Search for the cell housing the specified text and yield its (X, Y) center coordinate. 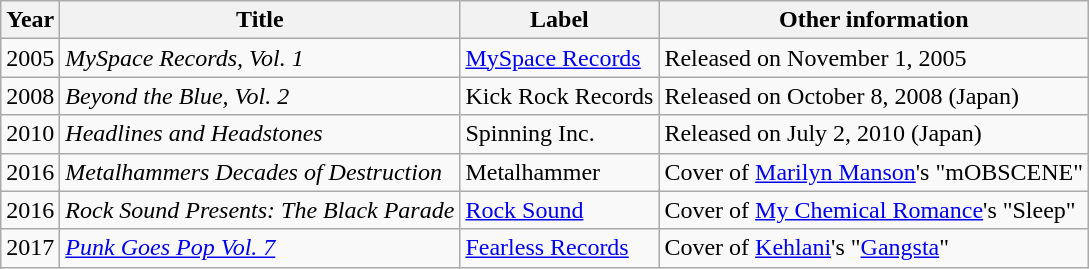
Headlines and Headstones (260, 134)
Other information (874, 20)
Metalhammers Decades of Destruction (260, 172)
MySpace Records, Vol. 1 (260, 58)
Punk Goes Pop Vol. 7 (260, 248)
Cover of Kehlani's "Gangsta" (874, 248)
Released on November 1, 2005 (874, 58)
Kick Rock Records (560, 96)
2005 (30, 58)
Beyond the Blue, Vol. 2 (260, 96)
Rock Sound (560, 210)
2017 (30, 248)
Metalhammer (560, 172)
Rock Sound Presents: The Black Parade (260, 210)
2010 (30, 134)
Released on October 8, 2008 (Japan) (874, 96)
Released on July 2, 2010 (Japan) (874, 134)
2008 (30, 96)
Fearless Records (560, 248)
Spinning Inc. (560, 134)
Year (30, 20)
Title (260, 20)
Label (560, 20)
Cover of My Chemical Romance's "Sleep" (874, 210)
MySpace Records (560, 58)
Cover of Marilyn Manson's "mOBSCENE" (874, 172)
